Scan for the cell matching the given text and deliver its (X, Y) coordinate at center. 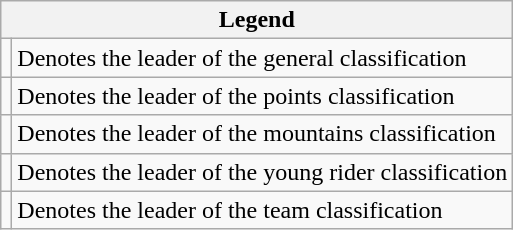
Denotes the leader of the mountains classification (262, 134)
Denotes the leader of the team classification (262, 210)
Denotes the leader of the points classification (262, 96)
Denotes the leader of the young rider classification (262, 172)
Legend (257, 20)
Denotes the leader of the general classification (262, 58)
